Find where the given text appears and provide that cell's center as (X, Y) coordinate. 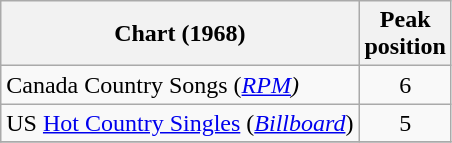
Chart (1968) (180, 34)
5 (405, 123)
US Hot Country Singles (Billboard) (180, 123)
Peakposition (405, 34)
Canada Country Songs (RPM) (180, 85)
6 (405, 85)
